Identify which cell holds the provided text, then report its (x, y) central coordinate. 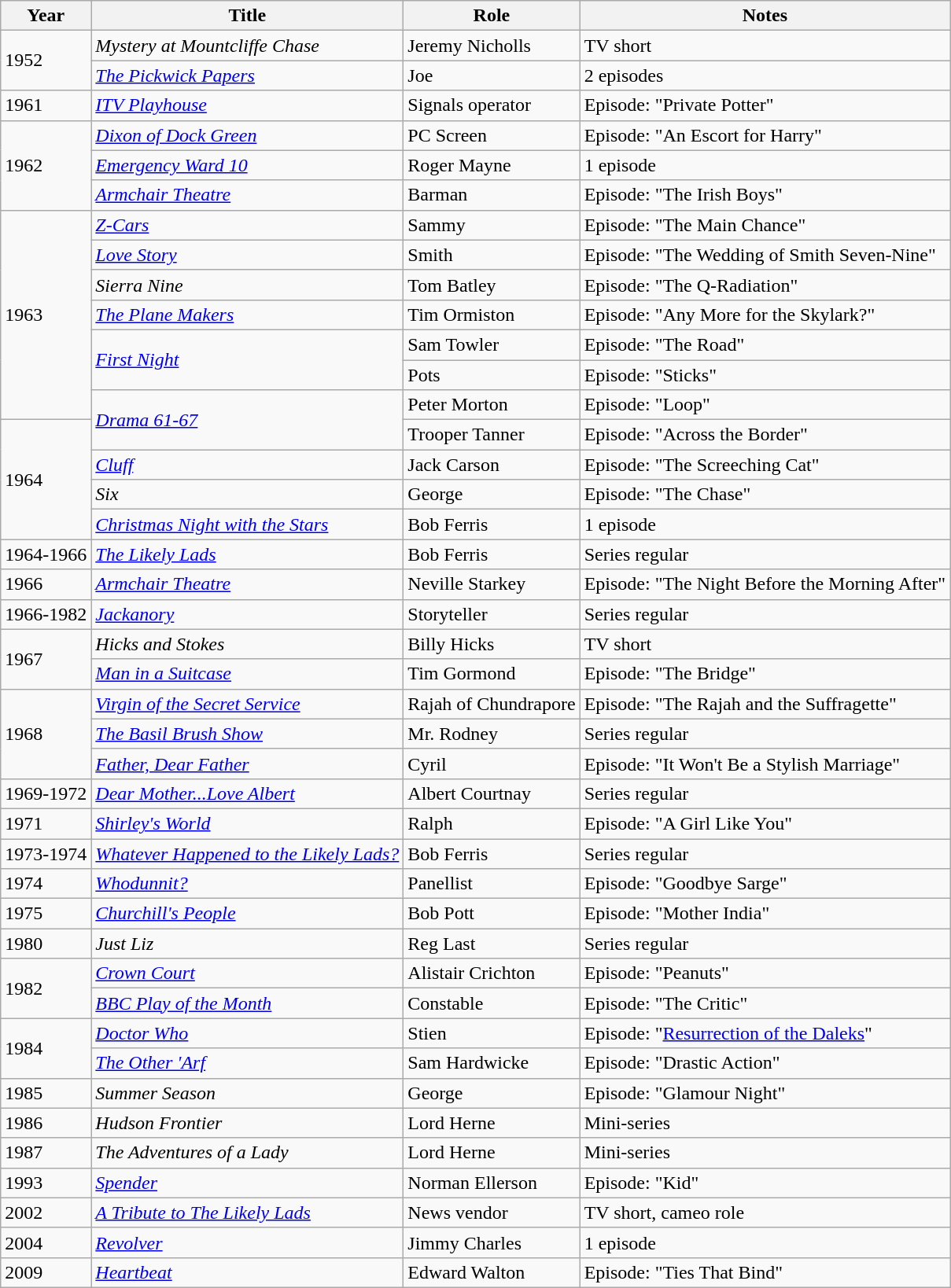
Mystery at Mountcliffe Chase (247, 46)
BBC Play of the Month (247, 1003)
TV short, cameo role (765, 1213)
Crown Court (247, 973)
Episode: "The Critic" (765, 1003)
Drama 61-67 (247, 420)
Episode: "Resurrection of the Daleks" (765, 1033)
Mr. Rodney (492, 734)
Revolver (247, 1242)
Albert Courtnay (492, 793)
Six (247, 495)
Bob Pott (492, 914)
Sierra Nine (247, 285)
1986 (46, 1123)
1961 (46, 105)
The Likely Lads (247, 554)
Shirley's World (247, 823)
Episode: "Across the Border" (765, 435)
Spender (247, 1183)
First Night (247, 359)
Jeremy Nicholls (492, 46)
Episode: "Glamour Night" (765, 1093)
Episode: "Peanuts" (765, 973)
Episode: "The Screeching Cat" (765, 465)
2 episodes (765, 75)
Episode: "Goodbye Sarge" (765, 884)
The Other 'Arf (247, 1063)
1987 (46, 1153)
Episode: "The Main Chance" (765, 225)
Joe (492, 75)
Christmas Night with the Stars (247, 524)
Episode: "The Night Before the Morning After" (765, 584)
Churchill's People (247, 914)
Sam Hardwicke (492, 1063)
1985 (46, 1093)
Episode: "The Rajah and the Suffragette" (765, 704)
Dear Mother...Love Albert (247, 793)
Signals operator (492, 105)
Episode: "The Wedding of Smith Seven-Nine" (765, 255)
1966 (46, 584)
Hudson Frontier (247, 1123)
PC Screen (492, 135)
Love Story (247, 255)
Roger Mayne (492, 165)
Notes (765, 16)
Constable (492, 1003)
Year (46, 16)
Episode: "The Bridge" (765, 674)
Cyril (492, 764)
Father, Dear Father (247, 764)
Reg Last (492, 944)
ITV Playhouse (247, 105)
Summer Season (247, 1093)
A Tribute to The Likely Lads (247, 1213)
1969-1972 (46, 793)
Episode: "Loop" (765, 405)
Heartbeat (247, 1272)
The Plane Makers (247, 315)
Episode: "The Chase" (765, 495)
Just Liz (247, 944)
Episode: "Private Potter" (765, 105)
2004 (46, 1242)
Man in a Suitcase (247, 674)
Stien (492, 1033)
2002 (46, 1213)
Jackanory (247, 614)
Tim Gormond (492, 674)
1982 (46, 988)
1993 (46, 1183)
Episode: "A Girl Like You" (765, 823)
Z-Cars (247, 225)
Virgin of the Secret Service (247, 704)
Norman Ellerson (492, 1183)
1980 (46, 944)
Episode: "Drastic Action" (765, 1063)
Peter Morton (492, 405)
News vendor (492, 1213)
Doctor Who (247, 1033)
Neville Starkey (492, 584)
1966-1982 (46, 614)
2009 (46, 1272)
Whatever Happened to the Likely Lads? (247, 853)
Trooper Tanner (492, 435)
Billy Hicks (492, 644)
Tom Batley (492, 285)
Tim Ormiston (492, 315)
Alistair Crichton (492, 973)
1952 (46, 61)
Whodunnit? (247, 884)
Pots (492, 375)
Jack Carson (492, 465)
Episode: "The Irish Boys" (765, 195)
Smith (492, 255)
1968 (46, 734)
Episode: "Ties That Bind" (765, 1272)
Hicks and Stokes (247, 644)
1974 (46, 884)
Emergency Ward 10 (247, 165)
Ralph (492, 823)
The Adventures of a Lady (247, 1153)
1964-1966 (46, 554)
Episode: "Any More for the Skylark?" (765, 315)
Episode: "The Q-Radiation" (765, 285)
1984 (46, 1048)
Role (492, 16)
1963 (46, 315)
1971 (46, 823)
1973-1974 (46, 853)
Rajah of Chundrapore (492, 704)
Sam Towler (492, 344)
1967 (46, 659)
Episode: "It Won't Be a Stylish Marriage" (765, 764)
Jimmy Charles (492, 1242)
The Pickwick Papers (247, 75)
1964 (46, 480)
Episode: "The Road" (765, 344)
Episode: "An Escort for Harry" (765, 135)
Edward Walton (492, 1272)
Episode: "Sticks" (765, 375)
Title (247, 16)
Episode: "Mother India" (765, 914)
Panellist (492, 884)
Cluff (247, 465)
Barman (492, 195)
1975 (46, 914)
Storyteller (492, 614)
The Basil Brush Show (247, 734)
1962 (46, 165)
Episode: "Kid" (765, 1183)
Dixon of Dock Green (247, 135)
Sammy (492, 225)
